Return (x, y) of the center of cell containing provided text 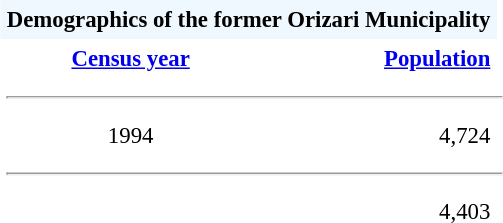
1994 (131, 136)
Demographics of the former Orizari Municipality (249, 20)
Population (378, 58)
Census year (131, 58)
4,724 (378, 136)
